Scan for the cell matching the given text and deliver its [x, y] coordinate at center. 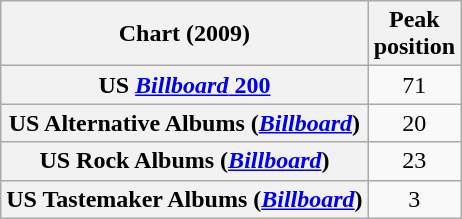
20 [414, 123]
US Alternative Albums (Billboard) [184, 123]
Chart (2009) [184, 34]
Peakposition [414, 34]
US Tastemaker Albums (Billboard) [184, 199]
23 [414, 161]
US Billboard 200 [184, 85]
3 [414, 199]
71 [414, 85]
US Rock Albums (Billboard) [184, 161]
